Search for the cell housing the specified text and yield its (x, y) center coordinate. 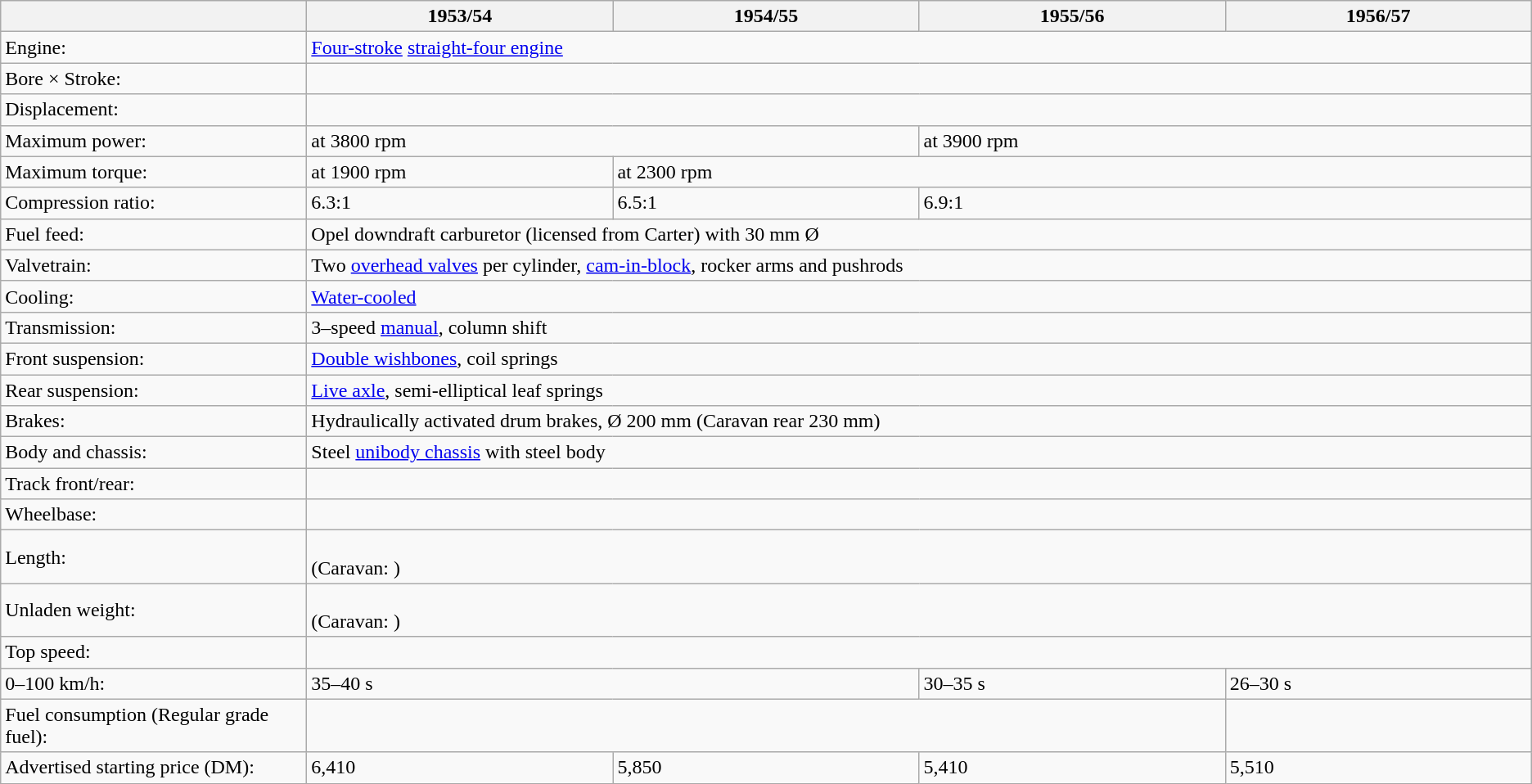
6.5:1 (766, 203)
5,850 (766, 768)
6.9:1 (1225, 203)
Bore × Stroke: (154, 79)
Displacement: (154, 110)
Length: (154, 556)
Engine: (154, 47)
1956/57 (1378, 16)
Transmission: (154, 327)
at 3800 rpm (613, 141)
5,510 (1378, 768)
5,410 (1072, 768)
Live axle, semi-elliptical leaf springs (919, 390)
at 3900 rpm (1225, 141)
Valvetrain: (154, 265)
1953/54 (460, 16)
Brakes: (154, 421)
Front suspension: (154, 358)
Fuel consumption (Regular grade fuel): (154, 725)
at 2300 rpm (1072, 172)
Maximum torque: (154, 172)
Opel downdraft carburetor (licensed from Carter) with 30 mm Ø (919, 234)
Maximum power: (154, 141)
1955/56 (1072, 16)
Double wishbones, coil springs (919, 358)
30–35 s (1072, 683)
Compression ratio: (154, 203)
Advertised starting price (DM): (154, 768)
Two overhead valves per cylinder, cam-in-block, rocker arms and pushrods (919, 265)
Track front/rear: (154, 484)
6,410 (460, 768)
Cooling: (154, 296)
Hydraulically activated drum brakes, Ø 200 mm (Caravan rear 230 mm) (919, 421)
Top speed: (154, 652)
at 1900 rpm (460, 172)
Wheelbase: (154, 515)
Steel unibody chassis with steel body (919, 453)
Four-stroke straight-four engine (919, 47)
0–100 km/h: (154, 683)
3–speed manual, column shift (919, 327)
26–30 s (1378, 683)
Body and chassis: (154, 453)
1954/55 (766, 16)
Fuel feed: (154, 234)
Rear suspension: (154, 390)
Unladen weight: (154, 611)
35–40 s (613, 683)
6.3:1 (460, 203)
Water-cooled (919, 296)
